Detect which cell encompasses the target text, then output its (X, Y) center coordinate. 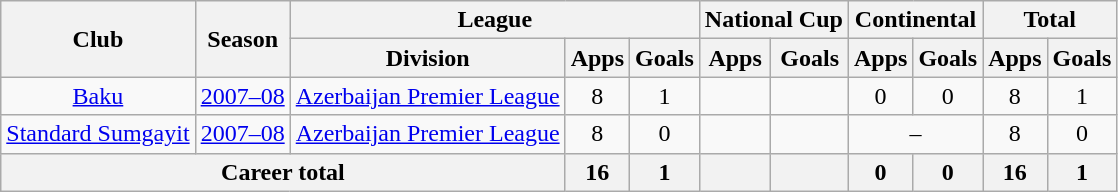
Continental (915, 20)
Total (1050, 20)
National Cup (774, 20)
Division (428, 58)
Baku (98, 96)
– (915, 134)
Season (242, 39)
Career total (283, 172)
Club (98, 39)
League (494, 20)
Standard Sumgayit (98, 134)
